Locate the cell with the specified text and output its (x, y) center coordinate. 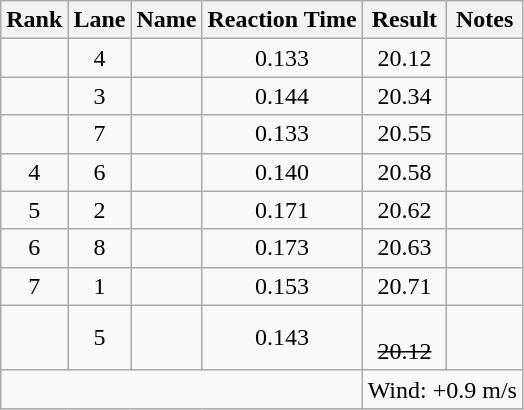
Rank (34, 20)
Name (166, 20)
3 (100, 96)
2 (100, 210)
20.34 (404, 96)
20.71 (404, 286)
0.144 (282, 96)
0.173 (282, 248)
Result (404, 20)
0.171 (282, 210)
8 (100, 248)
0.153 (282, 286)
1 (100, 286)
20.55 (404, 134)
0.140 (282, 172)
20.62 (404, 210)
Reaction Time (282, 20)
0.143 (282, 338)
Notes (485, 20)
20.58 (404, 172)
Lane (100, 20)
20.63 (404, 248)
Wind: +0.9 m/s (442, 389)
